For the text-containing cell, return its midpoint in [x, y] coordinate format. 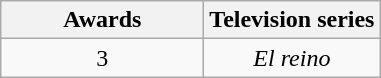
El reino [292, 58]
Awards [102, 20]
Television series [292, 20]
3 [102, 58]
